Output the (X, Y) coordinate of the center of the cell containing the given text.  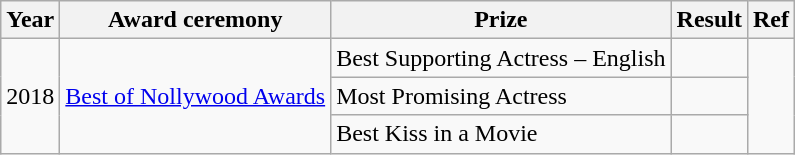
Prize (501, 20)
2018 (30, 96)
Best Supporting Actress – English (501, 58)
Result (709, 20)
Best of Nollywood Awards (196, 96)
Award ceremony (196, 20)
Ref (770, 20)
Most Promising Actress (501, 96)
Year (30, 20)
Best Kiss in a Movie (501, 134)
